Capture the cell that displays the provided text and extract its (x, y) central coordinate. 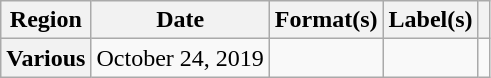
October 24, 2019 (180, 58)
Various (46, 58)
Date (180, 20)
Region (46, 20)
Label(s) (430, 20)
Format(s) (326, 20)
